Output the (x, y) coordinate of the center of the cell containing the given text.  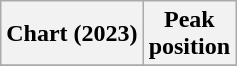
Peakposition (189, 34)
Chart (2023) (72, 34)
